Detect which cell encompasses the target text, then output its [X, Y] center coordinate. 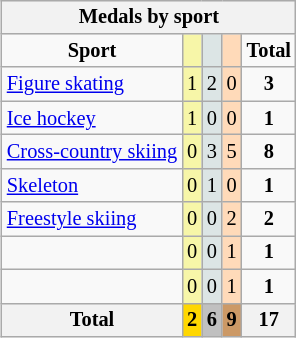
Sport [92, 51]
9 [232, 320]
Figure skating [92, 84]
5 [232, 152]
8 [269, 152]
6 [212, 320]
17 [269, 320]
Freestyle skiing [92, 219]
Cross-country skiing [92, 152]
Medals by sport [149, 17]
Skeleton [92, 185]
Ice hockey [92, 118]
